Capture the cell that displays the provided text and extract its (x, y) central coordinate. 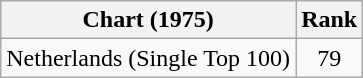
Rank (330, 20)
Netherlands (Single Top 100) (148, 58)
79 (330, 58)
Chart (1975) (148, 20)
